Extract the (x, y) coordinate from the center of the cell holding the provided text.  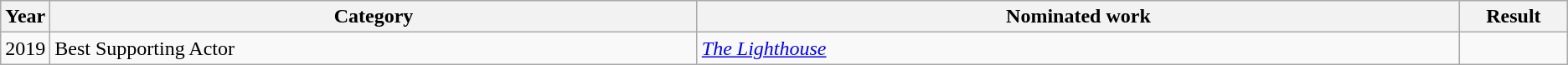
Category (374, 17)
Best Supporting Actor (374, 48)
The Lighthouse (1078, 48)
2019 (25, 48)
Result (1514, 17)
Nominated work (1078, 17)
Year (25, 17)
